Search for the cell housing the specified text and yield its [X, Y] center coordinate. 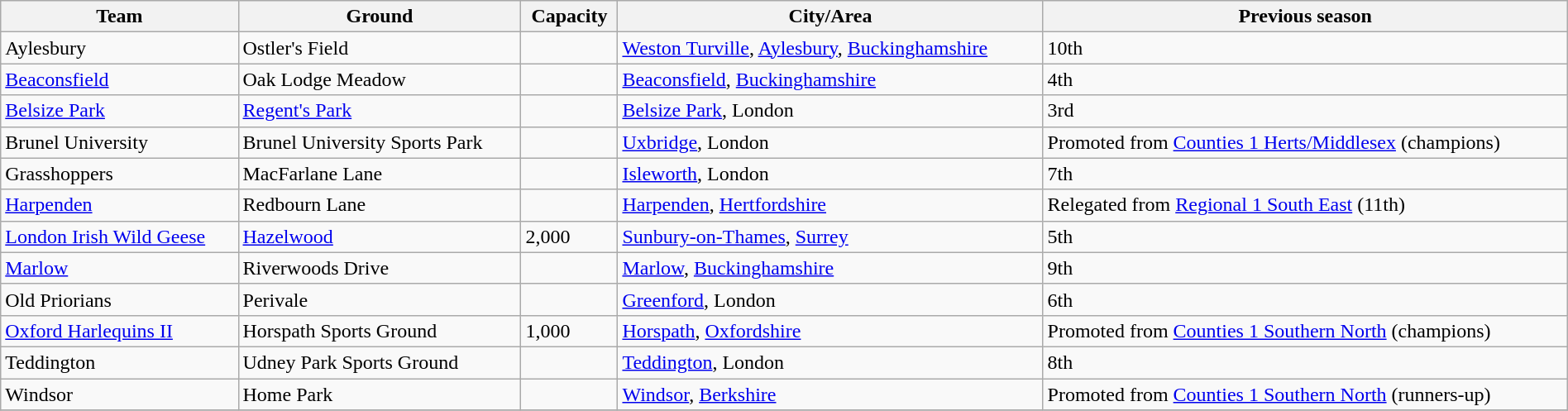
London Irish Wild Geese [119, 237]
Horspath Sports Ground [380, 331]
Isleworth, London [830, 174]
Oxford Harlequins II [119, 331]
4th [1305, 79]
Udney Park Sports Ground [380, 362]
3rd [1305, 111]
Brunel University [119, 142]
Horspath, Oxfordshire [830, 331]
8th [1305, 362]
Marlow [119, 268]
Redbourn Lane [380, 205]
City/Area [830, 17]
Team [119, 17]
Brunel University Sports Park [380, 142]
2,000 [569, 237]
6th [1305, 299]
Capacity [569, 17]
Windsor [119, 394]
Old Priorians [119, 299]
Relegated from Regional 1 South East (11th) [1305, 205]
Hazelwood [380, 237]
Ostler's Field [380, 48]
Beaconsfield, Buckinghamshire [830, 79]
Previous season [1305, 17]
Ground [380, 17]
Belsize Park, London [830, 111]
9th [1305, 268]
Perivale [380, 299]
Grasshoppers [119, 174]
Sunbury-on-Thames, Surrey [830, 237]
Harpenden [119, 205]
Promoted from Counties 1 Herts/Middlesex (champions) [1305, 142]
10th [1305, 48]
MacFarlane Lane [380, 174]
Harpenden, Hertfordshire [830, 205]
Uxbridge, London [830, 142]
Teddington [119, 362]
Greenford, London [830, 299]
Windsor, Berkshire [830, 394]
Marlow, Buckinghamshire [830, 268]
Weston Turville, Aylesbury, Buckinghamshire [830, 48]
Oak Lodge Meadow [380, 79]
Teddington, London [830, 362]
Aylesbury [119, 48]
Home Park [380, 394]
5th [1305, 237]
Belsize Park [119, 111]
Regent's Park [380, 111]
Beaconsfield [119, 79]
7th [1305, 174]
Promoted from Counties 1 Southern North (runners-up) [1305, 394]
Riverwoods Drive [380, 268]
1,000 [569, 331]
Promoted from Counties 1 Southern North (champions) [1305, 331]
